Return (x, y) of the center of cell containing provided text 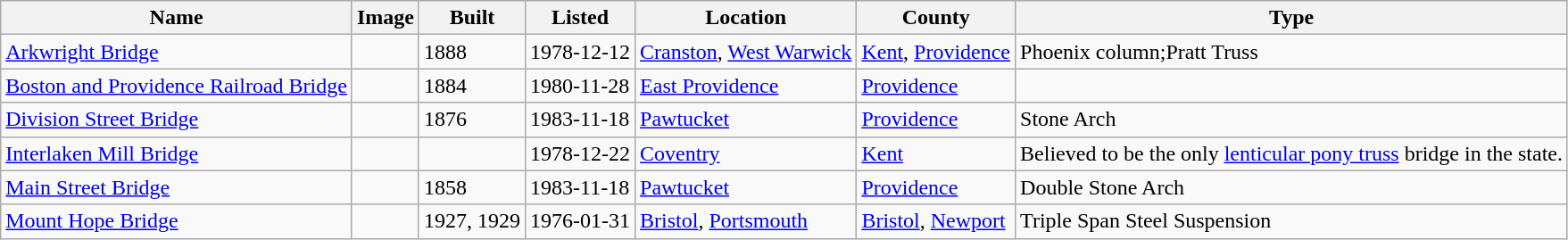
Triple Span Steel Suspension (1292, 221)
Stone Arch (1292, 120)
1976-01-31 (580, 221)
Division Street Bridge (177, 120)
1978-12-12 (580, 52)
East Providence (746, 86)
Listed (580, 18)
Arkwright Bridge (177, 52)
1978-12-22 (580, 153)
Type (1292, 18)
1927, 1929 (471, 221)
Boston and Providence Railroad Bridge (177, 86)
Phoenix column;Pratt Truss (1292, 52)
Mount Hope Bridge (177, 221)
Bristol, Newport (936, 221)
Interlaken Mill Bridge (177, 153)
County (936, 18)
Double Stone Arch (1292, 187)
Name (177, 18)
Cranston, West Warwick (746, 52)
Main Street Bridge (177, 187)
1858 (471, 187)
Bristol, Portsmouth (746, 221)
Built (471, 18)
Image (386, 18)
Believed to be the only lenticular pony truss bridge in the state. (1292, 153)
1884 (471, 86)
Coventry (746, 153)
1980-11-28 (580, 86)
1876 (471, 120)
Kent, Providence (936, 52)
1888 (471, 52)
Location (746, 18)
Kent (936, 153)
